Locate the cell with the specified text and output its [x, y] center coordinate. 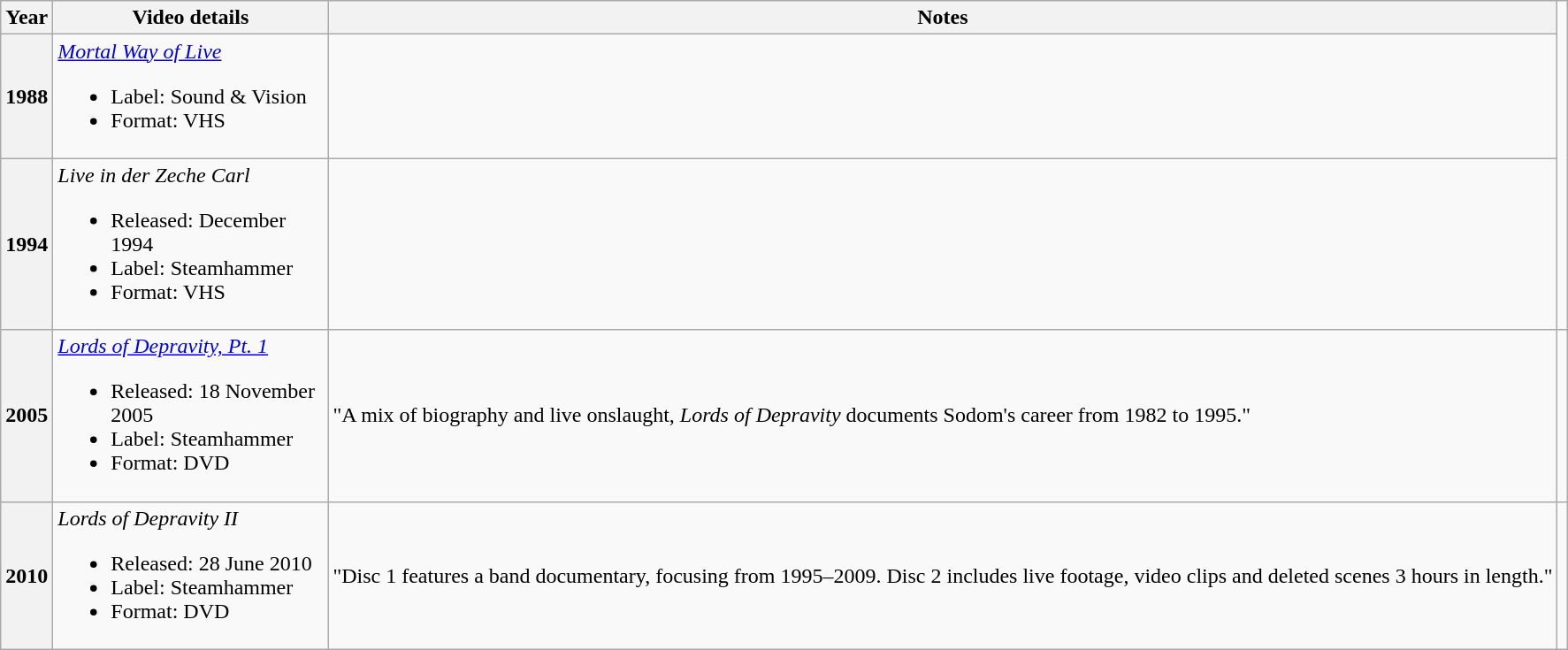
"Disc 1 features a band documentary, focusing from 1995–2009. Disc 2 includes live footage, video clips and deleted scenes 3 hours in length." [943, 575]
Lords of Depravity, Pt. 1Released: 18 November 2005Label: SteamhammerFormat: DVD [191, 416]
Video details [191, 18]
"A mix of biography and live onslaught, Lords of Depravity documents Sodom's career from 1982 to 1995." [943, 416]
2010 [27, 575]
1988 [27, 96]
Year [27, 18]
2005 [27, 416]
1994 [27, 244]
Notes [943, 18]
Live in der Zeche CarlReleased: December 1994Label: SteamhammerFormat: VHS [191, 244]
Lords of Depravity IIReleased: 28 June 2010Label: SteamhammerFormat: DVD [191, 575]
Mortal Way of LiveLabel: Sound & VisionFormat: VHS [191, 96]
